Return (x, y) of the center of cell containing provided text 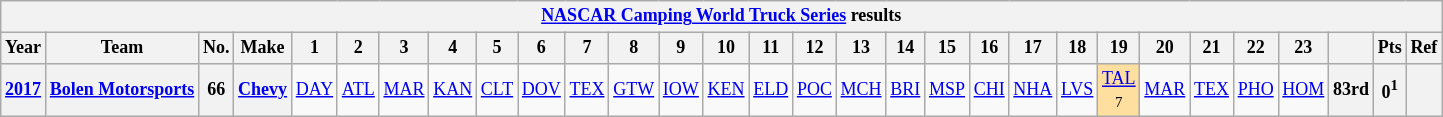
Bolen Motorsports (122, 90)
No. (216, 48)
CLT (498, 90)
22 (1256, 48)
19 (1119, 48)
Year (24, 48)
Chevy (263, 90)
IOW (682, 90)
KEN (726, 90)
2 (358, 48)
11 (771, 48)
12 (815, 48)
14 (906, 48)
ATL (358, 90)
Team (122, 48)
10 (726, 48)
LVS (1078, 90)
13 (861, 48)
MSP (948, 90)
3 (404, 48)
23 (1304, 48)
ELD (771, 90)
GTW (634, 90)
Pts (1390, 48)
8 (634, 48)
2017 (24, 90)
6 (542, 48)
15 (948, 48)
PHO (1256, 90)
9 (682, 48)
MCH (861, 90)
83rd (1352, 90)
66 (216, 90)
Make (263, 48)
17 (1033, 48)
KAN (453, 90)
NASCAR Camping World Truck Series results (722, 16)
4 (453, 48)
BRI (906, 90)
21 (1212, 48)
CHI (989, 90)
Ref (1424, 48)
HOM (1304, 90)
5 (498, 48)
POC (815, 90)
20 (1165, 48)
TAL7 (1119, 90)
18 (1078, 48)
7 (587, 48)
DOV (542, 90)
01 (1390, 90)
DAY (314, 90)
1 (314, 48)
16 (989, 48)
NHA (1033, 90)
